Output the [X, Y] coordinate of the center of the cell containing the given text.  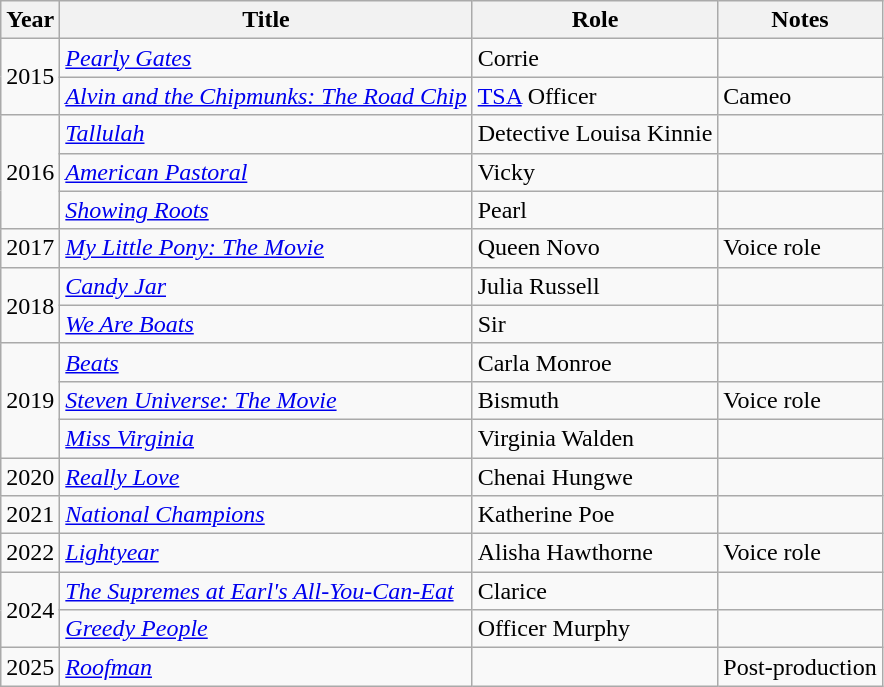
Beats [266, 362]
Carla Monroe [595, 362]
Officer Murphy [595, 629]
We Are Boats [266, 324]
Corrie [595, 58]
Detective Louisa Kinnie [595, 134]
Post-production [800, 667]
2024 [30, 610]
Notes [800, 20]
2015 [30, 77]
Year [30, 20]
Role [595, 20]
2025 [30, 667]
2019 [30, 400]
Pearl [595, 210]
TSA Officer [595, 96]
American Pastoral [266, 172]
2021 [30, 515]
2022 [30, 553]
Sir [595, 324]
Katherine Poe [595, 515]
Showing Roots [266, 210]
Virginia Walden [595, 438]
Title [266, 20]
Lightyear [266, 553]
2017 [30, 248]
Clarice [595, 591]
Tallulah [266, 134]
Vicky [595, 172]
2016 [30, 172]
Steven Universe: The Movie [266, 400]
The Supremes at Earl's All-You-Can-Eat [266, 591]
2018 [30, 305]
Cameo [800, 96]
Greedy People [266, 629]
Roofman [266, 667]
Miss Virginia [266, 438]
My Little Pony: The Movie [266, 248]
Julia Russell [595, 286]
Pearly Gates [266, 58]
Queen Novo [595, 248]
Alvin and the Chipmunks: The Road Chip [266, 96]
Chenai Hungwe [595, 477]
Really Love [266, 477]
2020 [30, 477]
Bismuth [595, 400]
National Champions [266, 515]
Candy Jar [266, 286]
Alisha Hawthorne [595, 553]
